Locate the cell with the specified text and output its [x, y] center coordinate. 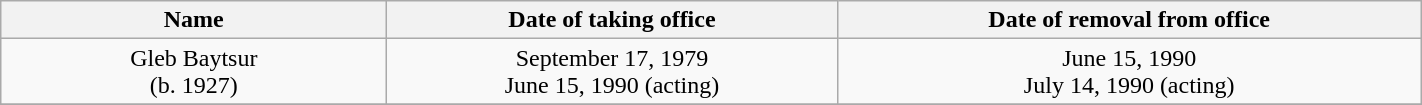
September 17, 1979June 15, 1990 (acting) [612, 72]
Gleb Baytsur(b. 1927) [194, 72]
Date of removal from office [1129, 20]
June 15, 1990July 14, 1990 (acting) [1129, 72]
Name [194, 20]
Date of taking office [612, 20]
